Output the (x, y) coordinate of the center of the cell containing the given text.  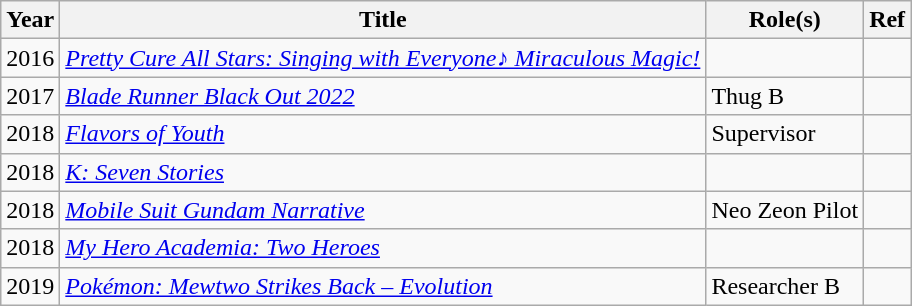
Blade Runner Black Out 2022 (383, 96)
Title (383, 20)
Researcher B (785, 286)
2019 (30, 286)
Thug B (785, 96)
My Hero Academia: Two Heroes (383, 248)
Ref (888, 20)
Pretty Cure All Stars: Singing with Everyone♪ Miraculous Magic! (383, 58)
Mobile Suit Gundam Narrative (383, 210)
Year (30, 20)
Neo Zeon Pilot (785, 210)
K: Seven Stories (383, 172)
Supervisor (785, 134)
Pokémon: Mewtwo Strikes Back – Evolution (383, 286)
Flavors of Youth (383, 134)
Role(s) (785, 20)
2016 (30, 58)
2017 (30, 96)
